Return [X, Y] of the center of cell containing provided text 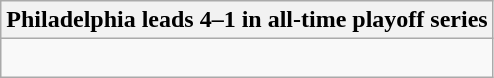
Philadelphia leads 4–1 in all-time playoff series [247, 20]
